Detect which cell encompasses the target text, then output its (X, Y) center coordinate. 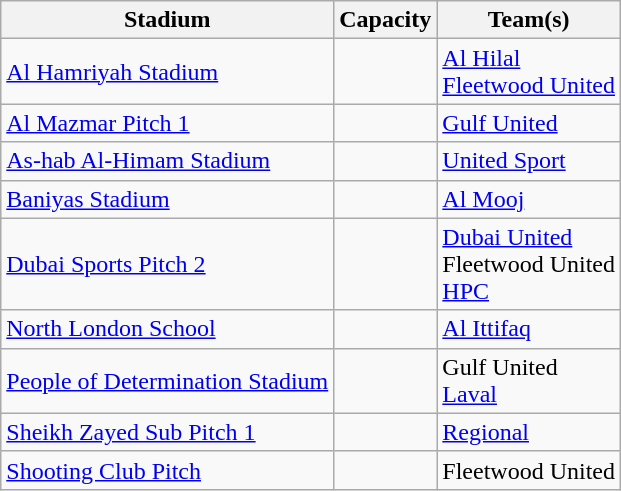
Al Hamriyah Stadium (168, 72)
Dubai Sports Pitch 2 (168, 264)
Capacity (386, 20)
Baniyas Stadium (168, 199)
Stadium (168, 20)
Al HilalFleetwood United (529, 72)
North London School (168, 329)
Dubai UnitedFleetwood UnitedHPC (529, 264)
Regional (529, 432)
Gulf UnitedLaval (529, 380)
United Sport (529, 161)
Sheikh Zayed Sub Pitch 1 (168, 432)
Al Mazmar Pitch 1 (168, 123)
Fleetwood United (529, 470)
Shooting Club Pitch (168, 470)
Al Ittifaq (529, 329)
Team(s) (529, 20)
People of Determination Stadium (168, 380)
As-hab Al-Himam Stadium (168, 161)
Gulf United (529, 123)
Al Mooj (529, 199)
